For the text-containing cell, return its midpoint in (X, Y) coordinate format. 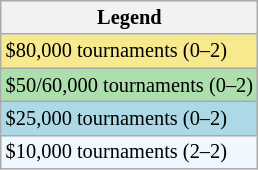
$25,000 tournaments (0–2) (130, 118)
Legend (130, 17)
$80,000 tournaments (0–2) (130, 51)
$50/60,000 tournaments (0–2) (130, 85)
$10,000 tournaments (2–2) (130, 152)
